From the cell containing the given text, extract its center point as (X, Y) coordinate. 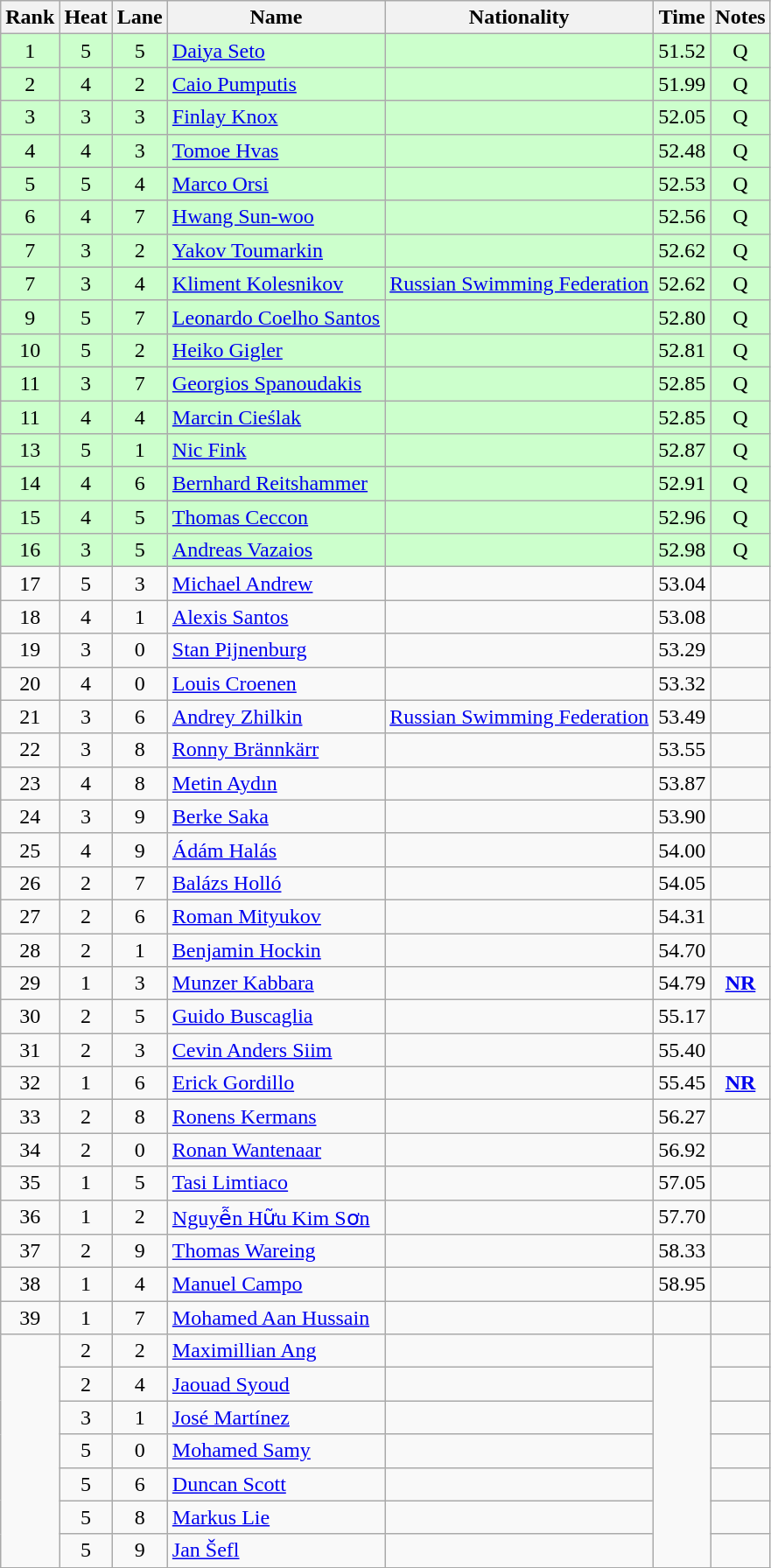
Marcin Cieślak (276, 417)
Ronan Wantenaar (276, 1150)
Kliment Kolesnikov (276, 283)
54.31 (683, 916)
21 (30, 717)
54.70 (683, 949)
52.53 (683, 184)
35 (30, 1183)
18 (30, 617)
Metin Aydın (276, 783)
Duncan Scott (276, 1484)
56.92 (683, 1150)
39 (30, 1318)
Name (276, 17)
Ronens Kermans (276, 1116)
38 (30, 1284)
32 (30, 1083)
31 (30, 1050)
58.95 (683, 1284)
Nic Fink (276, 451)
20 (30, 683)
Andreas Vazaios (276, 550)
52.81 (683, 350)
Erick Gordillo (276, 1083)
37 (30, 1251)
Cevin Anders Siim (276, 1050)
56.27 (683, 1116)
52.80 (683, 317)
15 (30, 517)
54.79 (683, 983)
Nationality (520, 17)
Time (683, 17)
36 (30, 1217)
51.52 (683, 51)
53.49 (683, 717)
Michael Andrew (276, 584)
55.45 (683, 1083)
Leonardo Coelho Santos (276, 317)
Berke Saka (276, 816)
52.96 (683, 517)
51.99 (683, 84)
28 (30, 949)
Munzer Kabbara (276, 983)
Georgios Spanoudakis (276, 383)
Rank (30, 17)
14 (30, 484)
Caio Pumputis (276, 84)
55.40 (683, 1050)
Roman Mityukov (276, 916)
José Martínez (276, 1417)
Tomoe Hvas (276, 150)
Andrey Zhilkin (276, 717)
Heiko Gigler (276, 350)
Nguyễn Hữu Kim Sơn (276, 1217)
Mohamed Samy (276, 1451)
27 (30, 916)
Thomas Wareing (276, 1251)
16 (30, 550)
26 (30, 883)
52.87 (683, 451)
25 (30, 850)
55.17 (683, 1017)
Guido Buscaglia (276, 1017)
24 (30, 816)
52.91 (683, 484)
Thomas Ceccon (276, 517)
53.55 (683, 750)
57.05 (683, 1183)
Jaouad Syoud (276, 1384)
Ronny Brännkärr (276, 750)
Lane (140, 17)
52.98 (683, 550)
Mohamed Aan Hussain (276, 1318)
23 (30, 783)
Tasi Limtiaco (276, 1183)
33 (30, 1116)
53.32 (683, 683)
53.04 (683, 584)
Markus Lie (276, 1517)
53.87 (683, 783)
Marco Orsi (276, 184)
30 (30, 1017)
52.56 (683, 217)
17 (30, 584)
Jan Šefl (276, 1550)
54.00 (683, 850)
Notes (740, 17)
Bernhard Reitshammer (276, 484)
53.29 (683, 650)
Heat (86, 17)
13 (30, 451)
Daiya Seto (276, 51)
Finlay Knox (276, 117)
Louis Croenen (276, 683)
Ádám Halás (276, 850)
Manuel Campo (276, 1284)
Yakov Toumarkin (276, 250)
29 (30, 983)
34 (30, 1150)
10 (30, 350)
Benjamin Hockin (276, 949)
Balázs Holló (276, 883)
52.48 (683, 150)
52.05 (683, 117)
22 (30, 750)
57.70 (683, 1217)
53.90 (683, 816)
53.08 (683, 617)
Alexis Santos (276, 617)
58.33 (683, 1251)
19 (30, 650)
Stan Pijnenburg (276, 650)
54.05 (683, 883)
Hwang Sun-woo (276, 217)
Maximillian Ang (276, 1351)
